Return the [X, Y] coordinate for the center point of the cell that contains the specified text.  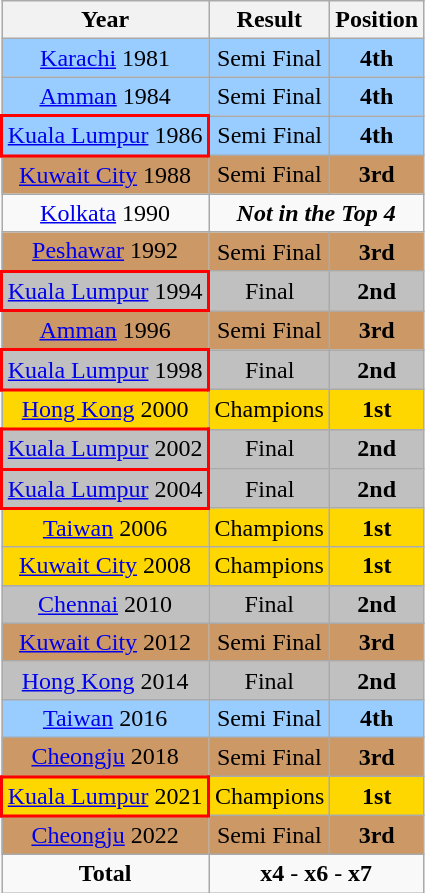
Kuala Lumpur 2002 [106, 449]
Karachi 1981 [106, 58]
Taiwan 2006 [106, 528]
Taiwan 2016 [106, 718]
Kuala Lumpur 2004 [106, 489]
x4 - x6 - x7 [316, 874]
Kuwait City 2008 [106, 566]
Kuala Lumpur 1994 [106, 291]
Result [270, 20]
Cheongju 2022 [106, 836]
Amman 1996 [106, 330]
Amman 1984 [106, 96]
Kolkata 1990 [106, 213]
Not in the Top 4 [316, 213]
Kuwait City 1988 [106, 174]
Kuala Lumpur 1998 [106, 370]
Hong Kong 2014 [106, 680]
Position [377, 20]
Cheongju 2018 [106, 756]
Kuala Lumpur 1986 [106, 136]
Hong Kong 2000 [106, 410]
Peshawar 1992 [106, 252]
Kuala Lumpur 2021 [106, 796]
Year [106, 20]
Kuwait City 2012 [106, 642]
Total [106, 874]
Chennai 2010 [106, 604]
